Output the [x, y] coordinate of the center of the cell containing the given text.  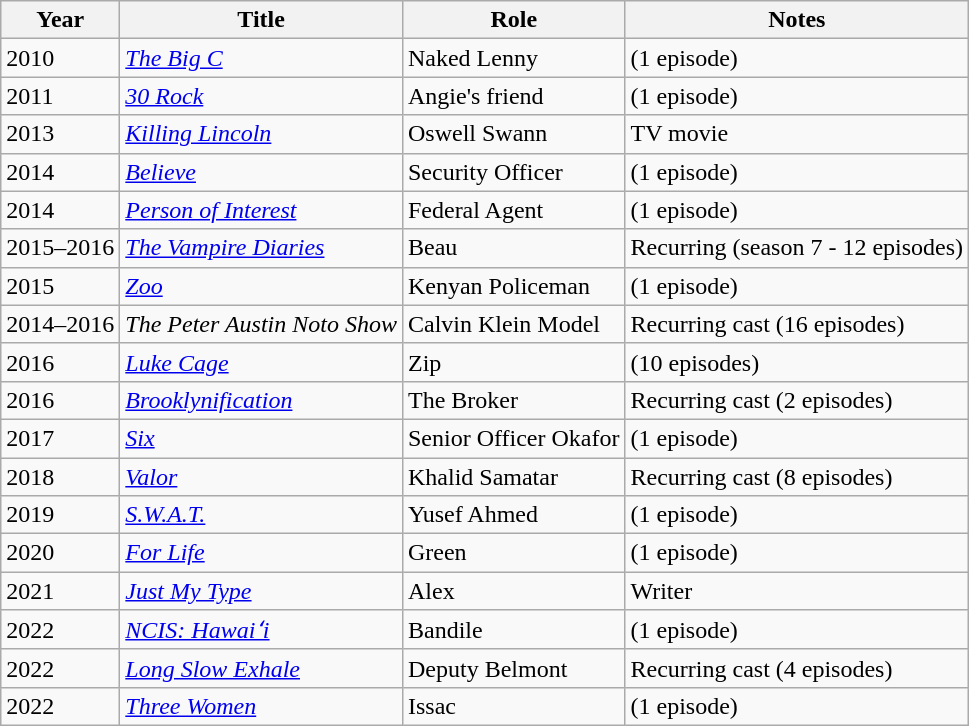
Calvin Klein Model [514, 324]
Kenyan Policeman [514, 286]
Year [60, 20]
Luke Cage [262, 362]
2011 [60, 96]
(10 episodes) [797, 362]
Zoo [262, 286]
2015–2016 [60, 248]
Green [514, 553]
Killing Lincoln [262, 134]
Naked Lenny [514, 58]
Beau [514, 248]
The Peter Austin Noto Show [262, 324]
Oswell Swann [514, 134]
Alex [514, 591]
The Broker [514, 400]
TV movie [797, 134]
2020 [60, 553]
Person of Interest [262, 210]
Valor [262, 477]
Just My Type [262, 591]
2014–2016 [60, 324]
Recurring cast (4 episodes) [797, 668]
2019 [60, 515]
NCIS: Hawaiʻi [262, 630]
Writer [797, 591]
Role [514, 20]
For Life [262, 553]
30 Rock [262, 96]
The Big C [262, 58]
Senior Officer Okafor [514, 438]
Six [262, 438]
Issac [514, 706]
Three Women [262, 706]
Angie's friend [514, 96]
2018 [60, 477]
Zip [514, 362]
2010 [60, 58]
Recurring cast (8 episodes) [797, 477]
2021 [60, 591]
2013 [60, 134]
Bandile [514, 630]
S.W.A.T. [262, 515]
2015 [60, 286]
2017 [60, 438]
The Vampire Diaries [262, 248]
Brooklynification [262, 400]
Khalid Samatar [514, 477]
Federal Agent [514, 210]
Title [262, 20]
Notes [797, 20]
Security Officer [514, 172]
Recurring cast (16 episodes) [797, 324]
Believe [262, 172]
Recurring cast (2 episodes) [797, 400]
Deputy Belmont [514, 668]
Long Slow Exhale [262, 668]
Recurring (season 7 - 12 episodes) [797, 248]
Yusef Ahmed [514, 515]
